Extract the [x, y] coordinate from the center of the cell holding the provided text.  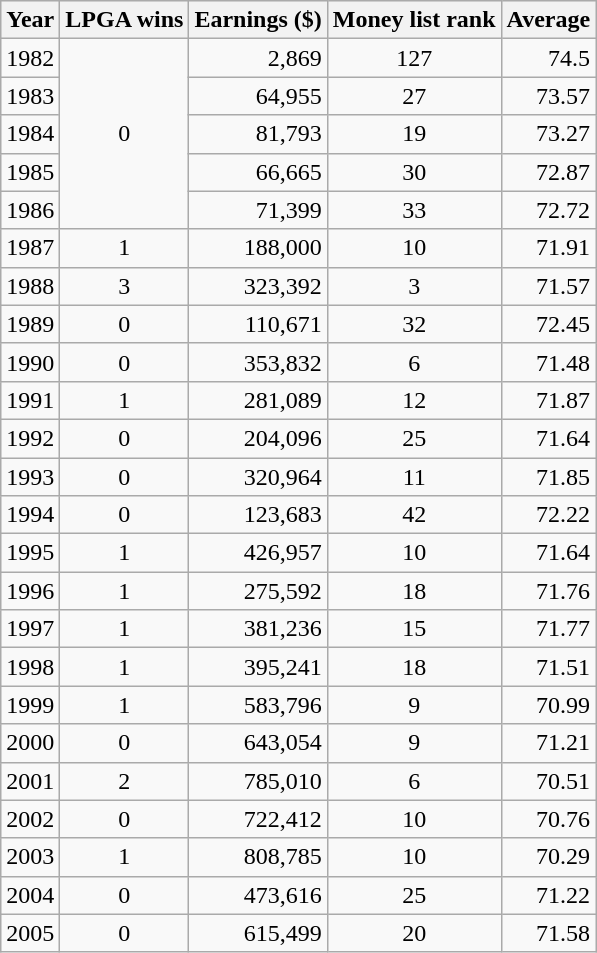
1986 [30, 210]
1999 [30, 705]
32 [414, 324]
1989 [30, 324]
1992 [30, 438]
123,683 [258, 515]
204,096 [258, 438]
127 [414, 58]
615,499 [258, 933]
72.72 [548, 210]
30 [414, 172]
2 [124, 781]
1998 [30, 667]
395,241 [258, 667]
70.76 [548, 819]
1983 [30, 96]
64,955 [258, 96]
71.22 [548, 895]
Earnings ($) [258, 20]
583,796 [258, 705]
81,793 [258, 134]
71.57 [548, 286]
1990 [30, 362]
353,832 [258, 362]
20 [414, 933]
71,399 [258, 210]
66,665 [258, 172]
70.29 [548, 857]
71.48 [548, 362]
72.22 [548, 515]
72.87 [548, 172]
1995 [30, 553]
71.85 [548, 477]
71.21 [548, 743]
15 [414, 629]
381,236 [258, 629]
2005 [30, 933]
2003 [30, 857]
71.76 [548, 591]
Money list rank [414, 20]
2000 [30, 743]
73.27 [548, 134]
73.57 [548, 96]
110,671 [258, 324]
LPGA wins [124, 20]
Year [30, 20]
1987 [30, 248]
42 [414, 515]
1988 [30, 286]
808,785 [258, 857]
2004 [30, 895]
2001 [30, 781]
71.51 [548, 667]
70.99 [548, 705]
71.58 [548, 933]
12 [414, 400]
281,089 [258, 400]
72.45 [548, 324]
71.77 [548, 629]
2,869 [258, 58]
426,957 [258, 553]
1985 [30, 172]
70.51 [548, 781]
473,616 [258, 895]
1994 [30, 515]
1997 [30, 629]
71.91 [548, 248]
74.5 [548, 58]
323,392 [258, 286]
722,412 [258, 819]
1993 [30, 477]
33 [414, 210]
320,964 [258, 477]
19 [414, 134]
1984 [30, 134]
2002 [30, 819]
275,592 [258, 591]
1991 [30, 400]
27 [414, 96]
1982 [30, 58]
643,054 [258, 743]
Average [548, 20]
785,010 [258, 781]
11 [414, 477]
71.87 [548, 400]
188,000 [258, 248]
1996 [30, 591]
